Extract the [X, Y] coordinate from the center of the cell holding the provided text.  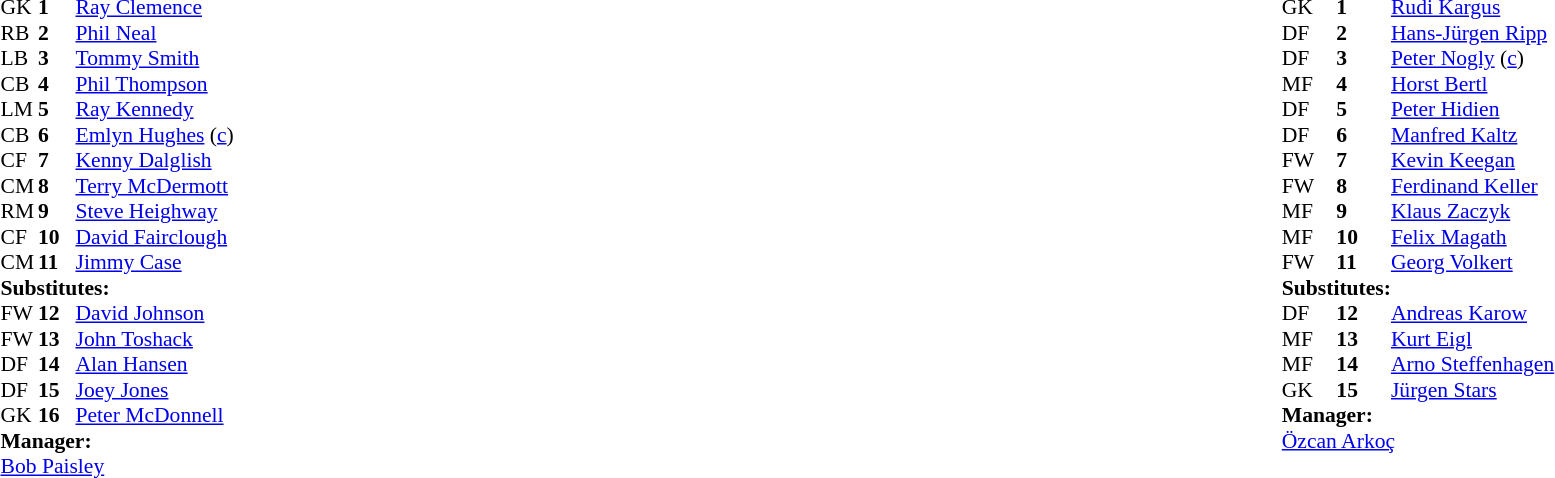
Arno Steffenhagen [1472, 365]
David Fairclough [155, 237]
Tommy Smith [155, 59]
Andreas Karow [1472, 313]
Joey Jones [155, 390]
Jürgen Stars [1472, 390]
Horst Bertl [1472, 84]
Ray Kennedy [155, 109]
Peter Nogly (c) [1472, 59]
John Toshack [155, 339]
Özcan Arkoç [1418, 441]
Hans-Jürgen Ripp [1472, 33]
Manfred Kaltz [1472, 135]
Kurt Eigl [1472, 339]
LB [19, 59]
Kevin Keegan [1472, 161]
RM [19, 211]
Kenny Dalglish [155, 161]
Ferdinand Keller [1472, 186]
Klaus Zaczyk [1472, 211]
Alan Hansen [155, 365]
Felix Magath [1472, 237]
Peter Hidien [1472, 109]
Steve Heighway [155, 211]
Emlyn Hughes (c) [155, 135]
Georg Volkert [1472, 263]
Phil Neal [155, 33]
David Johnson [155, 313]
Phil Thompson [155, 84]
Jimmy Case [155, 263]
Peter McDonnell [155, 415]
LM [19, 109]
16 [57, 415]
RB [19, 33]
Terry McDermott [155, 186]
